Return [x, y] of the center of cell containing provided text 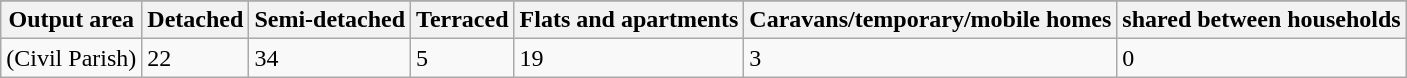
22 [196, 58]
3 [930, 58]
(Civil Parish) [72, 58]
Caravans/temporary/mobile homes [930, 20]
5 [462, 58]
Flats and apartments [629, 20]
34 [330, 58]
Terraced [462, 20]
Output area [72, 20]
Semi-detached [330, 20]
19 [629, 58]
0 [1262, 58]
shared between households [1262, 20]
Detached [196, 20]
